Return [X, Y] of the center of cell containing provided text 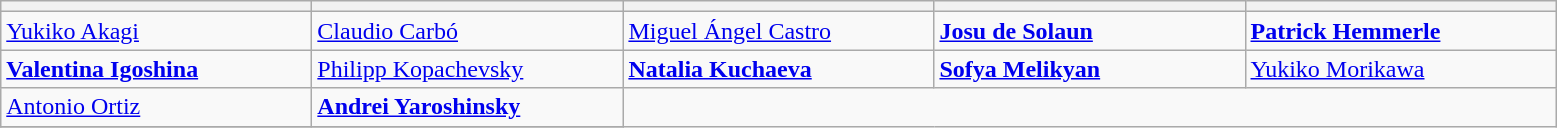
Andrei Yaroshinsky [468, 107]
Antonio Ortiz [156, 107]
Yukiko Akagi [156, 31]
Miguel Ángel Castro [778, 31]
Valentina Igoshina [156, 69]
Yukiko Morikawa [1400, 69]
Natalia Kuchaeva [778, 69]
Sofya Melikyan [1090, 69]
Philipp Kopachevsky [468, 69]
Josu de Solaun [1090, 31]
Patrick Hemmerle [1400, 31]
Claudio Carbó [468, 31]
